Find where the given text appears and provide that cell's center as [X, Y] coordinate. 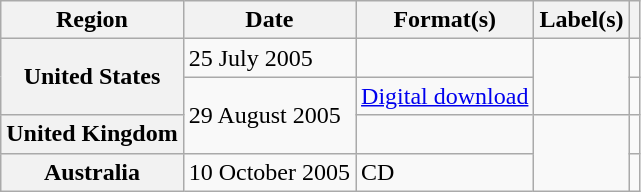
Format(s) [445, 20]
10 October 2005 [269, 172]
25 July 2005 [269, 58]
United Kingdom [92, 134]
United States [92, 77]
Digital download [445, 96]
Region [92, 20]
CD [445, 172]
Australia [92, 172]
29 August 2005 [269, 115]
Date [269, 20]
Label(s) [582, 20]
